Return [x, y] of the center of cell containing provided text 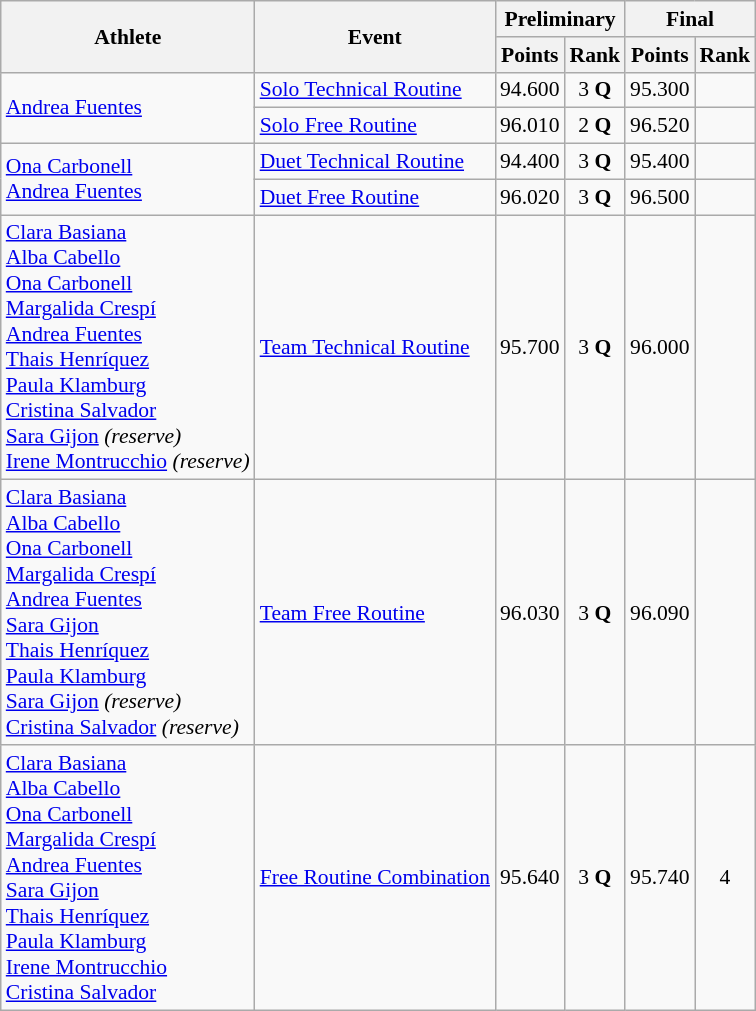
Event [375, 36]
Ona CarbonellAndrea Fuentes [128, 180]
95.300 [660, 90]
Free Routine Combination [375, 878]
96.030 [530, 612]
Andrea Fuentes [128, 108]
95.700 [530, 348]
Clara BasianaAlba CabelloOna CarbonellMargalida CrespíAndrea FuentesSara GijonThais HenríquezPaula KlamburgIrene MontrucchioCristina Salvador [128, 878]
96.090 [660, 612]
4 [726, 878]
96.000 [660, 348]
Team Technical Routine [375, 348]
Solo Free Routine [375, 126]
96.520 [660, 126]
94.600 [530, 90]
96.010 [530, 126]
95.400 [660, 162]
96.020 [530, 197]
95.640 [530, 878]
Preliminary [560, 19]
2 Q [594, 126]
Athlete [128, 36]
Duet Free Routine [375, 197]
Final [690, 19]
Solo Technical Routine [375, 90]
Team Free Routine [375, 612]
94.400 [530, 162]
96.500 [660, 197]
95.740 [660, 878]
Duet Technical Routine [375, 162]
